Determine the [X, Y] coordinate at the center of the cell enclosing the given text.  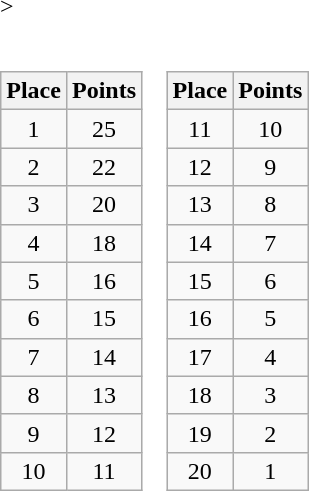
22 [104, 167]
17 [200, 357]
19 [200, 433]
25 [104, 129]
